Search for the cell housing the specified text and yield its (X, Y) center coordinate. 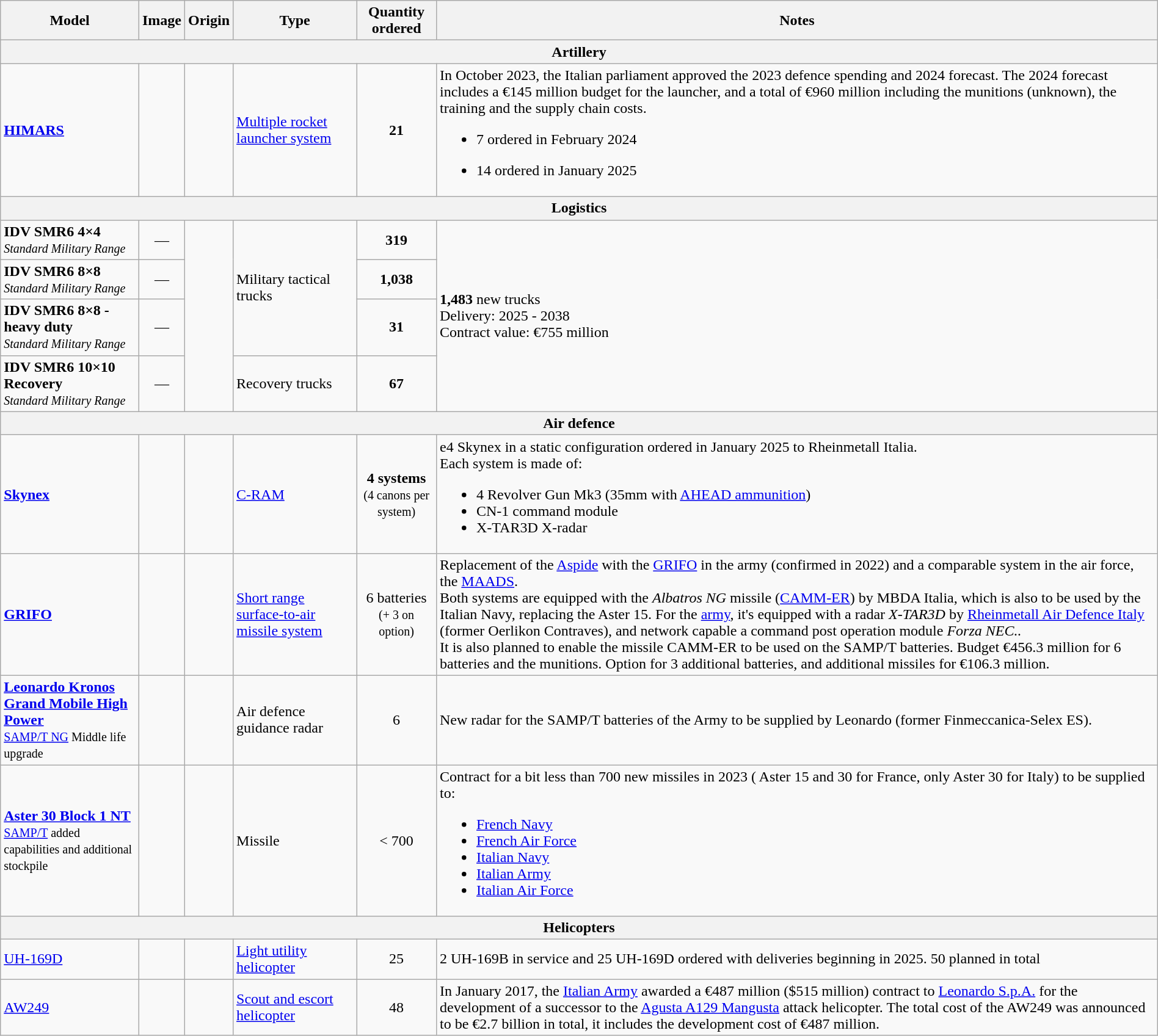
Origin (209, 21)
Notes (796, 21)
Military tactical trucks (295, 288)
Missile (295, 840)
GRIFO (70, 614)
Logistics (579, 208)
6 batteries(+ 3 on option) (397, 614)
HIMARS (70, 130)
21 (397, 130)
Short range surface-to-air missile system (295, 614)
6 (397, 720)
AW249 (70, 1007)
Image (161, 21)
Air defence (579, 423)
IDV SMR6 8×8 - heavy dutyStandard Military Range (70, 327)
67 (397, 383)
319 (397, 239)
1,483 new trucksDelivery: 2025 - 2038Contract value: €755 million (796, 316)
IDV SMR6 8×8Standard Military Range (70, 280)
Recovery trucks (295, 383)
Aster 30 Block 1 NTSAMP/T added capabilities and additional stockpile (70, 840)
UH-169D (70, 960)
Artillery (579, 52)
< 700 (397, 840)
New radar for the SAMP/T batteries of the Army to be supplied by Leonardo (former Finmeccanica-Selex ES). (796, 720)
Leonardo Kronos Grand Mobile High PowerSAMP/T NG Middle life upgrade (70, 720)
IDV SMR6 10×10 RecoveryStandard Military Range (70, 383)
Quantity ordered (397, 21)
Model (70, 21)
IDV SMR6 4×4Standard Military Range (70, 239)
31 (397, 327)
Type (295, 21)
Scout and escort helicopter (295, 1007)
2 UH-169B in service and 25 UH-169D ordered with deliveries beginning in 2025. 50 planned in total (796, 960)
1,038 (397, 280)
25 (397, 960)
48 (397, 1007)
C-RAM (295, 494)
Light utility helicopter (295, 960)
Skynex (70, 494)
4 systems(4 canons per system) (397, 494)
Multiple rocket launcher system (295, 130)
Helicopters (579, 928)
Air defence guidance radar (295, 720)
